Locate the cell with the specified text and output its (X, Y) center coordinate. 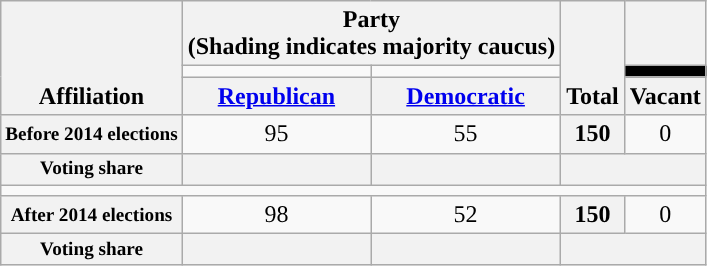
55 (466, 134)
Affiliation (92, 58)
Vacant (665, 96)
Before 2014 elections (92, 134)
Total (593, 58)
52 (466, 215)
98 (276, 215)
95 (276, 134)
Democratic (466, 96)
Republican (276, 96)
Party (Shading indicates majority caucus) (371, 34)
After 2014 elections (92, 215)
